Capture the cell that displays the provided text and extract its [X, Y] central coordinate. 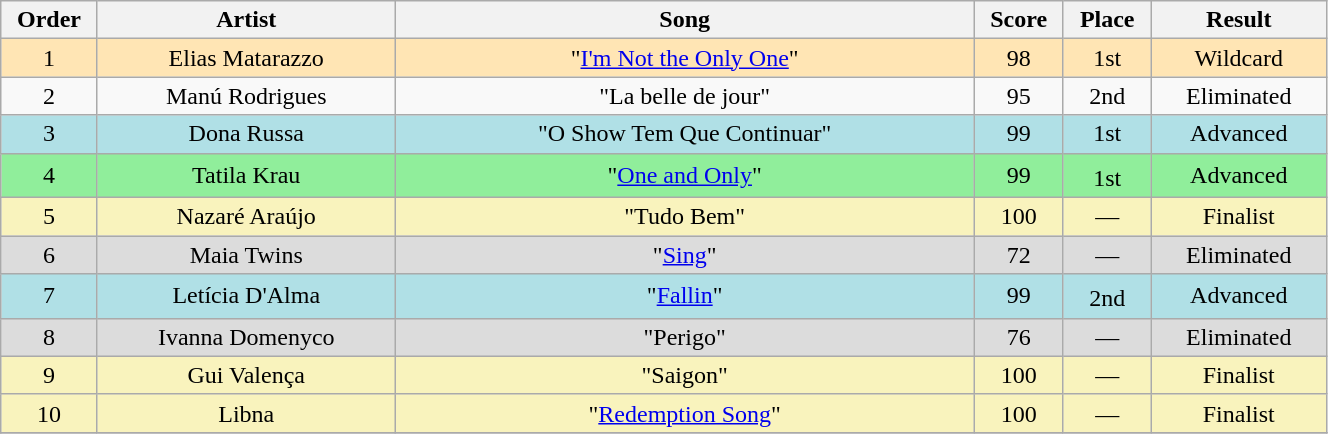
Order [49, 20]
2 [49, 96]
"Sing" [684, 255]
3 [49, 134]
6 [49, 255]
Wildcard [1238, 58]
Song [684, 20]
"Saigon" [684, 375]
9 [49, 375]
Tatila Krau [246, 176]
Score [1018, 20]
72 [1018, 255]
"I'm Not the Only One" [684, 58]
Manú Rodrigues [246, 96]
"One and Only" [684, 176]
Libna [246, 413]
"Perigo" [684, 337]
Elias Matarazzo [246, 58]
5 [49, 217]
Place [1107, 20]
"Tudo Bem" [684, 217]
1 [49, 58]
7 [49, 296]
"Fallin" [684, 296]
"La belle de jour" [684, 96]
98 [1018, 58]
Letícia D'Alma [246, 296]
4 [49, 176]
"Redemption Song" [684, 413]
76 [1018, 337]
Ivanna Domenyco [246, 337]
95 [1018, 96]
Maia Twins [246, 255]
Dona Russa [246, 134]
Result [1238, 20]
Gui Valença [246, 375]
Artist [246, 20]
Nazaré Araújo [246, 217]
"O Show Tem Que Continuar" [684, 134]
10 [49, 413]
8 [49, 337]
